For the text-containing cell, return its midpoint in [X, Y] coordinate format. 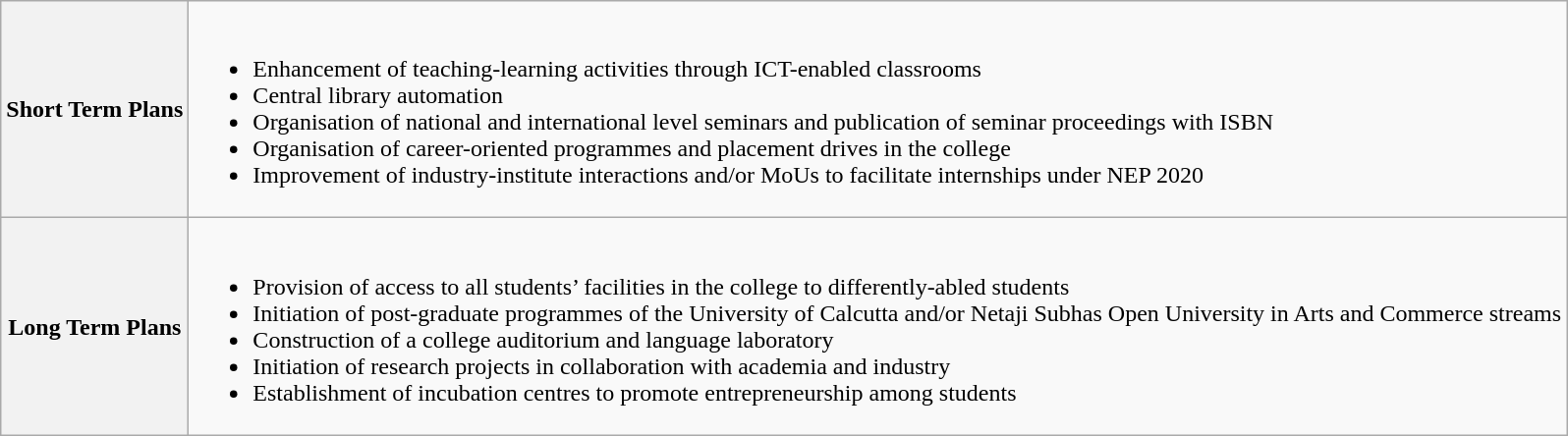
Short Term Plans [94, 110]
Long Term Plans [94, 326]
